From the cell containing the given text, extract its center point as [X, Y] coordinate. 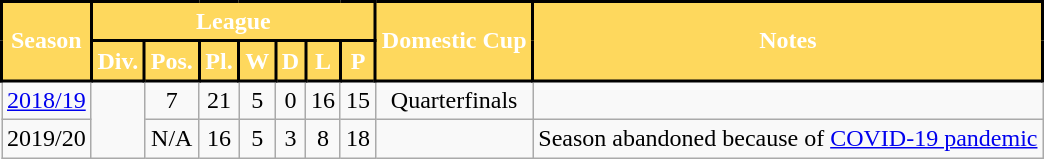
8 [322, 138]
2019/20 [47, 138]
L [322, 61]
D [291, 61]
Quarterfinals [454, 100]
7 [172, 100]
Season [47, 42]
N/A [172, 138]
2018/19 [47, 100]
Domestic Cup [454, 42]
3 [291, 138]
21 [219, 100]
Div. [118, 61]
0 [291, 100]
Season abandoned because of COVID-19 pandemic [788, 138]
Pos. [172, 61]
18 [358, 138]
15 [358, 100]
P [358, 61]
Notes [788, 42]
Pl. [219, 61]
League [233, 22]
W [258, 61]
